For the text-containing cell, return its midpoint in (x, y) coordinate format. 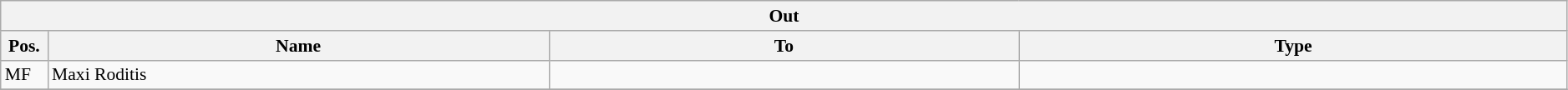
Pos. (24, 46)
Name (298, 46)
Out (784, 16)
Type (1293, 46)
To (784, 46)
MF (24, 75)
Maxi Roditis (298, 75)
